From the cell containing the given text, extract its center point as [x, y] coordinate. 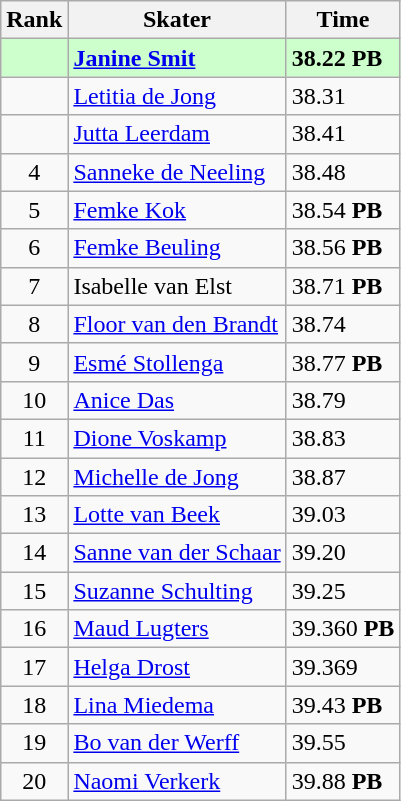
Isabelle van Elst [177, 286]
38.48 [343, 172]
38.56 PB [343, 248]
17 [34, 667]
13 [34, 515]
39.43 PB [343, 705]
39.360 PB [343, 629]
38.87 [343, 477]
39.369 [343, 667]
39.20 [343, 553]
16 [34, 629]
Floor van den Brandt [177, 324]
18 [34, 705]
38.22 PB [343, 58]
Janine Smit [177, 58]
7 [34, 286]
20 [34, 781]
Femke Kok [177, 210]
Michelle de Jong [177, 477]
11 [34, 438]
Dione Voskamp [177, 438]
12 [34, 477]
19 [34, 743]
Helga Drost [177, 667]
Bo van der Werff [177, 743]
8 [34, 324]
Maud Lugters [177, 629]
Skater [177, 20]
4 [34, 172]
Letitia de Jong [177, 96]
38.83 [343, 438]
Rank [34, 20]
39.03 [343, 515]
Sanne van der Schaar [177, 553]
38.77 PB [343, 362]
Anice Das [177, 400]
14 [34, 553]
Jutta Leerdam [177, 134]
10 [34, 400]
6 [34, 248]
39.88 PB [343, 781]
9 [34, 362]
Lina Miedema [177, 705]
Esmé Stollenga [177, 362]
15 [34, 591]
Sanneke de Neeling [177, 172]
38.74 [343, 324]
5 [34, 210]
38.41 [343, 134]
39.25 [343, 591]
Time [343, 20]
38.71 PB [343, 286]
39.55 [343, 743]
Naomi Verkerk [177, 781]
38.31 [343, 96]
Lotte van Beek [177, 515]
38.79 [343, 400]
38.54 PB [343, 210]
Suzanne Schulting [177, 591]
Femke Beuling [177, 248]
